Return the [X, Y] coordinate for the center point of the cell that contains the specified text.  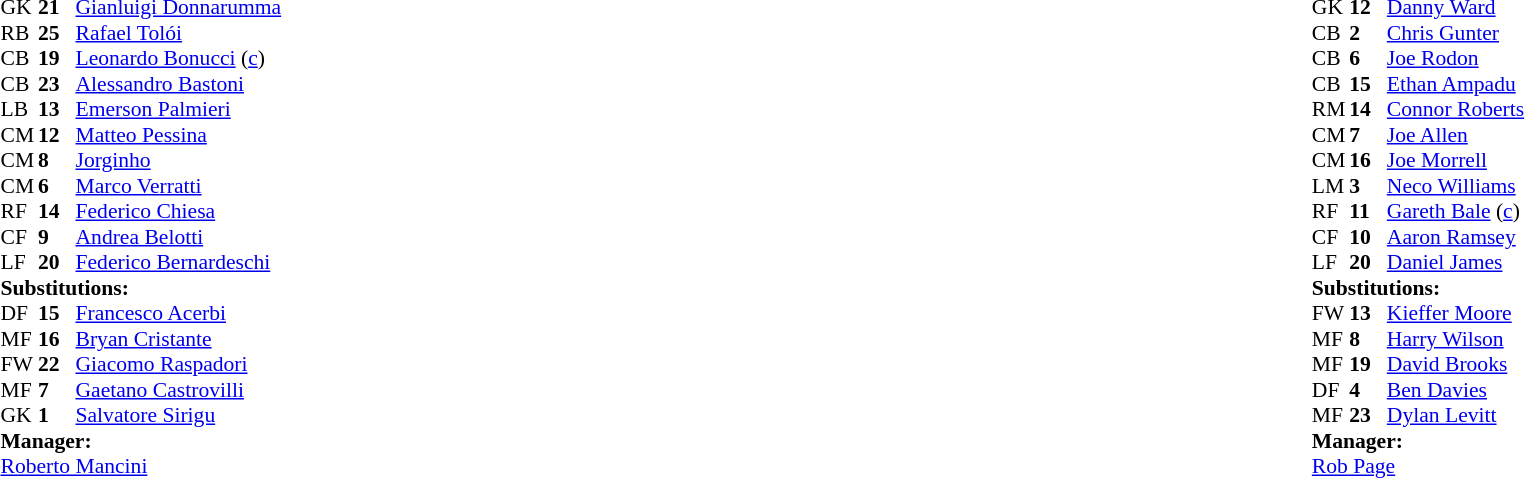
GK [19, 415]
Harry Wilson [1456, 339]
25 [57, 33]
Andrea Belotti [179, 237]
Dylan Levitt [1456, 415]
22 [57, 365]
Jorginho [179, 161]
Joe Rodon [1456, 59]
LM [1331, 186]
Alessandro Bastoni [179, 84]
Chris Gunter [1456, 33]
RB [19, 33]
4 [1368, 390]
Aaron Ramsey [1456, 237]
Gareth Bale (c) [1456, 211]
Matteo Pessina [179, 135]
Emerson Palmieri [179, 109]
Ethan Ampadu [1456, 84]
Rafael Tolói [179, 33]
Federico Bernardeschi [179, 263]
Joe Allen [1456, 135]
Gaetano Castrovilli [179, 390]
Leonardo Bonucci (c) [179, 59]
Bryan Cristante [179, 339]
LB [19, 109]
Kieffer Moore [1456, 313]
Marco Verratti [179, 186]
Federico Chiesa [179, 211]
Connor Roberts [1456, 109]
Ben Davies [1456, 390]
RM [1331, 109]
Francesco Acerbi [179, 313]
3 [1368, 186]
Neco Williams [1456, 186]
11 [1368, 211]
Salvatore Sirigu [179, 415]
Joe Morrell [1456, 161]
Giacomo Raspadori [179, 365]
12 [57, 135]
2 [1368, 33]
David Brooks [1456, 365]
10 [1368, 237]
1 [57, 415]
Daniel James [1456, 263]
9 [57, 237]
